Pinpoint the cell where the given text exists, returning its [X, Y] midpoint coordinate. 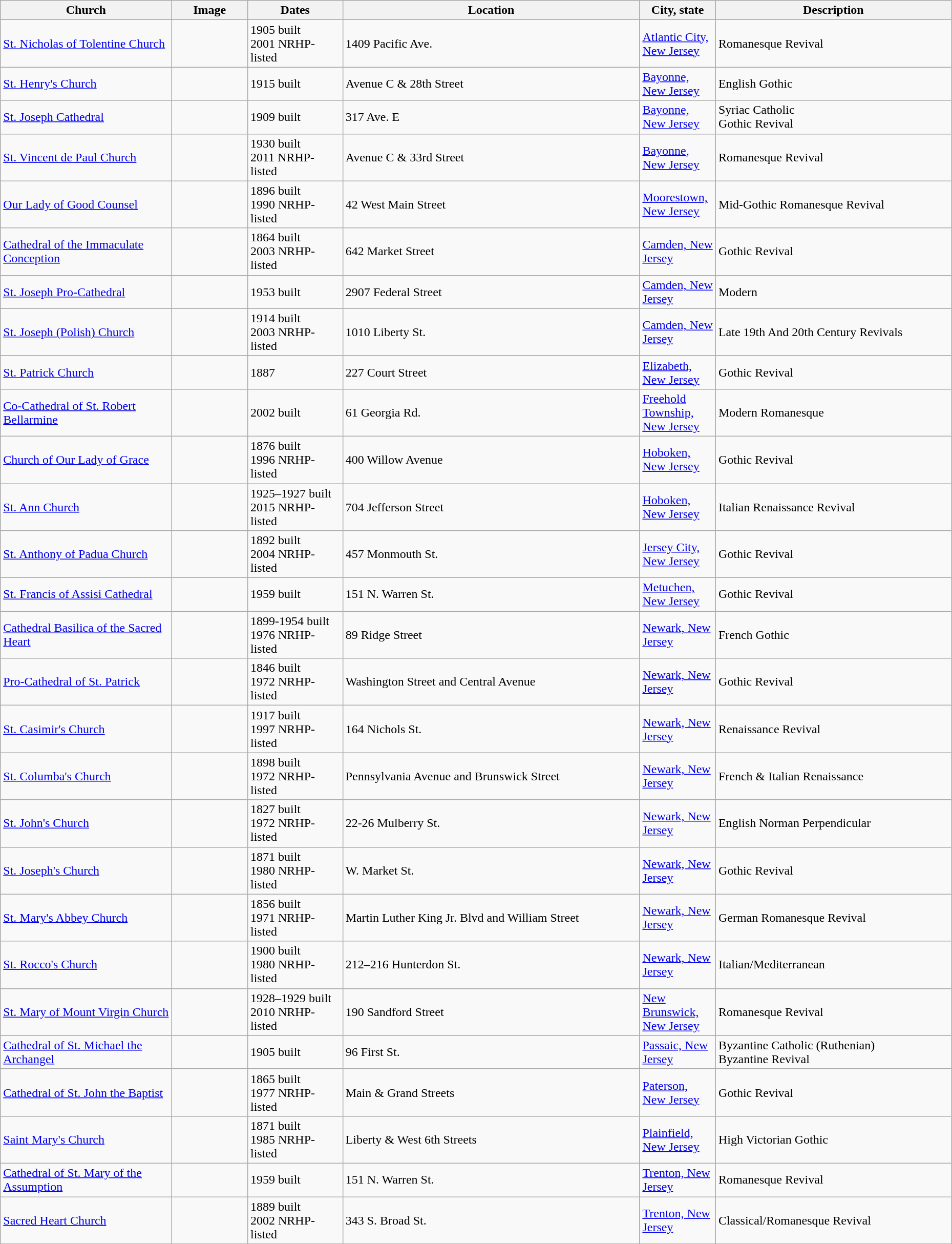
W. Market St. [491, 870]
1925–1927 built2015 NRHP-listed [295, 507]
St. Joseph Cathedral [86, 117]
Pennsylvania Avenue and Brunswick Street [491, 776]
Sacred Heart Church [86, 1220]
343 S. Broad St. [491, 1220]
Byzantine Catholic (Ruthenian)Byzantine Revival [833, 1052]
Passaic, New Jersey [678, 1052]
Church [86, 10]
61 Georgia Rd. [491, 412]
Paterson, New Jersey [678, 1092]
642 Market Street [491, 252]
1900 built1980 NRHP-listed [295, 965]
Elizabeth, New Jersey [678, 372]
190 Sandford Street [491, 1012]
1865 built1977 NRHP-listed [295, 1092]
Modern Romanesque [833, 412]
22-26 Mulberry St. [491, 823]
Location [491, 10]
Late 19th And 20th Century Revivals [833, 332]
96 First St. [491, 1052]
1827 built1972 NRHP-listed [295, 823]
1889 built2002 NRHP-listed [295, 1220]
St. Vincent de Paul Church [86, 157]
1892 built2004 NRHP-listed [295, 554]
227 Court Street [491, 372]
St. John's Church [86, 823]
Metuchen, New Jersey [678, 594]
1909 built [295, 117]
1871 built1980 NRHP-listed [295, 870]
Liberty & West 6th Streets [491, 1139]
St. Anthony of Padua Church [86, 554]
Moorestown, New Jersey [678, 204]
1856 built1971 NRHP-listed [295, 918]
Atlantic City, New Jersey [678, 44]
German Romanesque Revival [833, 918]
Description [833, 10]
1876 built1996 NRHP-listed [295, 460]
St. Mary's Abbey Church [86, 918]
Freehold Township, New Jersey [678, 412]
French & Italian Renaissance [833, 776]
St. Joseph Pro-Cathedral [86, 292]
Our Lady of Good Counsel [86, 204]
Avenue C & 28th Street [491, 84]
1930 built2011 NRHP-listed [295, 157]
1846 built1972 NRHP-listed [295, 682]
Church of Our Lady of Grace [86, 460]
Cathedral of the Immaculate Conception [86, 252]
457 Monmouth St. [491, 554]
St. Nicholas of Tolentine Church [86, 44]
1010 Liberty St. [491, 332]
1915 built [295, 84]
St. Ann Church [86, 507]
1871 built 1985 NRHP-listed [295, 1139]
St. Joseph (Polish) Church [86, 332]
Syriac CatholicGothic Revival [833, 117]
1928–1929 built2010 NRHP-listed [295, 1012]
St. Columba's Church [86, 776]
St. Henry's Church [86, 84]
Cathedral of St. John the Baptist [86, 1092]
704 Jefferson Street [491, 507]
1905 built [295, 1052]
400 Willow Avenue [491, 460]
1896 built1990 NRHP-listed [295, 204]
Italian Renaissance Revival [833, 507]
City, state [678, 10]
Renaissance Revival [833, 729]
French Gothic [833, 635]
1917 built1997 NRHP-listed [295, 729]
High Victorian Gothic [833, 1139]
1899-1954 built1976 NRHP-listed [295, 635]
1409 Pacific Ave. [491, 44]
1953 built [295, 292]
New Brunswick, New Jersey [678, 1012]
Avenue C & 33rd Street [491, 157]
89 Ridge Street [491, 635]
Classical/Romanesque Revival [833, 1220]
Modern [833, 292]
Pro-Cathedral of St. Patrick [86, 682]
1864 built2003 NRHP-listed [295, 252]
St. Casimir's Church [86, 729]
Mid-Gothic Romanesque Revival [833, 204]
212–216 Hunterdon St. [491, 965]
Washington Street and Central Avenue [491, 682]
St. Patrick Church [86, 372]
St. Joseph's Church [86, 870]
1905 built2001 NRHP-listed [295, 44]
317 Ave. E [491, 117]
Plainfield, New Jersey [678, 1139]
Cathedral of St. Michael the Archangel [86, 1052]
1914 built2003 NRHP-listed [295, 332]
Martin Luther King Jr. Blvd and William Street [491, 918]
St. Mary of Mount Virgin Church [86, 1012]
Cathedral of St. Mary of the Assumption [86, 1179]
42 West Main Street [491, 204]
Jersey City, New Jersey [678, 554]
Saint Mary's Church [86, 1139]
St. Rocco's Church [86, 965]
2907 Federal Street [491, 292]
St. Francis of Assisi Cathedral [86, 594]
2002 built [295, 412]
Main & Grand Streets [491, 1092]
Italian/Mediterranean [833, 965]
164 Nichols St. [491, 729]
Image [210, 10]
Dates [295, 10]
1887 [295, 372]
English Norman Perpendicular [833, 823]
1898 built1972 NRHP-listed [295, 776]
Cathedral Basilica of the Sacred Heart [86, 635]
English Gothic [833, 84]
Co-Cathedral of St. Robert Bellarmine [86, 412]
